From the cell containing the given text, extract its center point as (X, Y) coordinate. 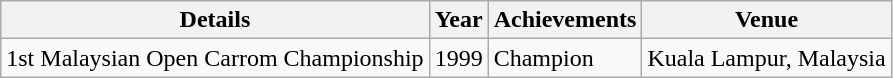
1999 (458, 58)
Venue (766, 20)
Champion (565, 58)
Achievements (565, 20)
Year (458, 20)
Details (215, 20)
1st Malaysian Open Carrom Championship (215, 58)
Kuala Lampur, Malaysia (766, 58)
